Extract the [X, Y] coordinate from the center of the cell holding the provided text.  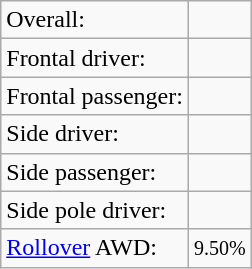
Side passenger: [95, 172]
Frontal passenger: [95, 96]
Rollover AWD: [95, 248]
Overall: [95, 20]
Frontal driver: [95, 58]
9.50% [220, 248]
Side driver: [95, 134]
Side pole driver: [95, 210]
